Provide the [x, y] coordinate of the cell's center where the given text is located.  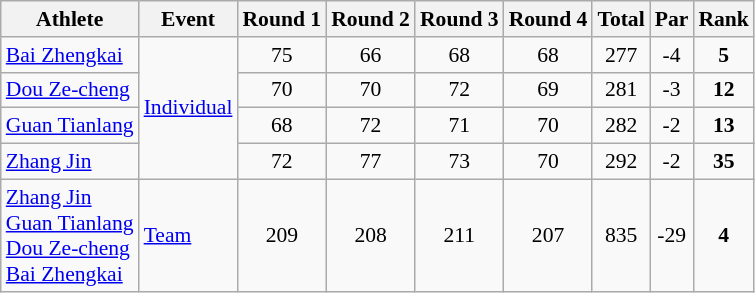
Athlete [70, 19]
277 [620, 55]
-3 [672, 90]
71 [460, 126]
Round 3 [460, 19]
Event [188, 19]
282 [620, 126]
211 [460, 235]
207 [548, 235]
5 [724, 55]
4 [724, 235]
35 [724, 162]
Zhang JinGuan TianlangDou Ze-chengBai Zhengkai [70, 235]
Rank [724, 19]
292 [620, 162]
Team [188, 235]
-29 [672, 235]
Dou Ze-cheng [70, 90]
835 [620, 235]
Individual [188, 108]
Par [672, 19]
-4 [672, 55]
Bai Zhengkai [70, 55]
12 [724, 90]
Total [620, 19]
77 [370, 162]
Guan Tianlang [70, 126]
208 [370, 235]
Round 1 [282, 19]
73 [460, 162]
13 [724, 126]
281 [620, 90]
Zhang Jin [70, 162]
Round 4 [548, 19]
209 [282, 235]
75 [282, 55]
66 [370, 55]
69 [548, 90]
Round 2 [370, 19]
